Search for the cell housing the specified text and yield its [X, Y] center coordinate. 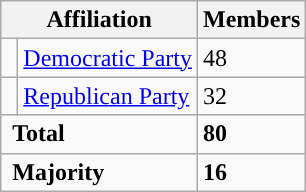
Total [100, 134]
48 [251, 58]
Republican Party [108, 96]
32 [251, 96]
80 [251, 134]
Affiliation [100, 20]
Majority [100, 172]
Members [251, 20]
Democratic Party [108, 58]
16 [251, 172]
